Scan for the cell matching the given text and deliver its (x, y) coordinate at center. 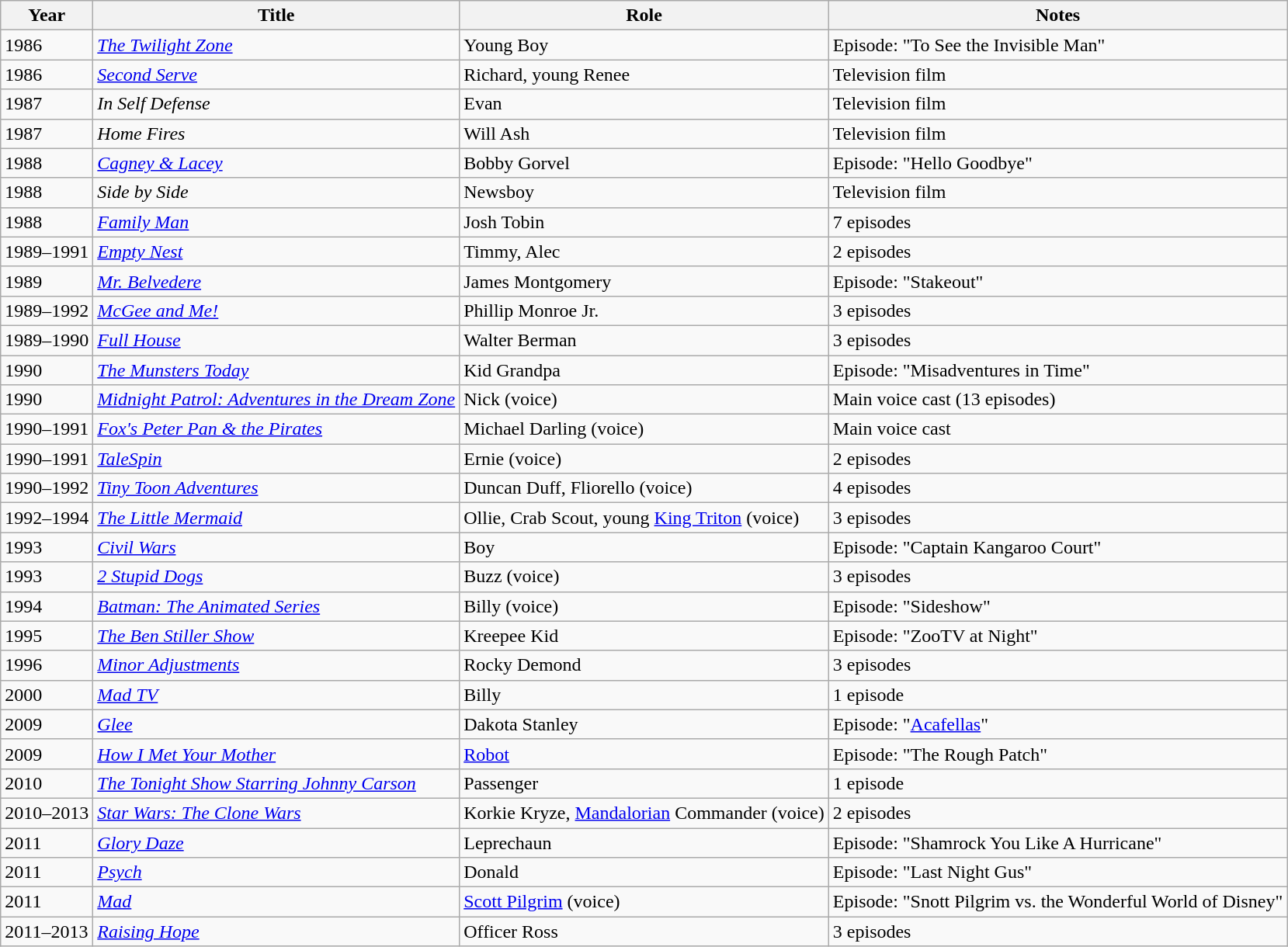
1990–1992 (47, 488)
Episode: "Last Night Gus" (1057, 872)
Raising Hope (276, 931)
Passenger (644, 783)
Young Boy (644, 45)
Episode: "Snott Pilgrim vs. the Wonderful World of Disney" (1057, 902)
Episode: "Sideshow" (1057, 606)
How I Met Your Mother (276, 754)
Billy (644, 695)
Episode: "Shamrock You Like A Hurricane" (1057, 842)
Glee (276, 724)
Kid Grandpa (644, 370)
Episode: "The Rough Patch" (1057, 754)
Timmy, Alec (644, 251)
2010–2013 (47, 813)
Year (47, 16)
Dakota Stanley (644, 724)
Family Man (276, 222)
Midnight Patrol: Adventures in the Dream Zone (276, 400)
1989–1992 (47, 310)
Michael Darling (voice) (644, 429)
Mad (276, 902)
Role (644, 16)
Donald (644, 872)
Officer Ross (644, 931)
Josh Tobin (644, 222)
Phillip Monroe Jr. (644, 310)
Glory Daze (276, 842)
In Self Defense (276, 104)
1992–1994 (47, 518)
7 episodes (1057, 222)
Duncan Duff, Fliorello (voice) (644, 488)
Main voice cast (1057, 429)
Episode: "ZooTV at Night" (1057, 636)
Scott Pilgrim (voice) (644, 902)
TaleSpin (276, 459)
Minor Adjustments (276, 665)
Star Wars: The Clone Wars (276, 813)
Boy (644, 547)
Walter Berman (644, 340)
The Ben Stiller Show (276, 636)
Korkie Kryze, Mandalorian Commander (voice) (644, 813)
Mr. Belvedere (276, 281)
Episode: "Captain Kangaroo Court" (1057, 547)
Fox's Peter Pan & the Pirates (276, 429)
2011–2013 (47, 931)
Second Serve (276, 75)
Episode: "Misadventures in Time" (1057, 370)
Rocky Demond (644, 665)
2000 (47, 695)
Episode: "Stakeout" (1057, 281)
Civil Wars (276, 547)
Notes (1057, 16)
Home Fires (276, 134)
Will Ash (644, 134)
James Montgomery (644, 281)
Empty Nest (276, 251)
Tiny Toon Adventures (276, 488)
Evan (644, 104)
Ollie, Crab Scout, young King Triton (voice) (644, 518)
Kreepee Kid (644, 636)
1989–1991 (47, 251)
Episode: "Hello Goodbye" (1057, 163)
1994 (47, 606)
Side by Side (276, 193)
1995 (47, 636)
Bobby Gorvel (644, 163)
1996 (47, 665)
Episode: "Acafellas" (1057, 724)
Nick (voice) (644, 400)
Billy (voice) (644, 606)
2010 (47, 783)
Leprechaun (644, 842)
Mad TV (276, 695)
1989–1990 (47, 340)
Ernie (voice) (644, 459)
Robot (644, 754)
1989 (47, 281)
McGee and Me! (276, 310)
The Tonight Show Starring Johnny Carson (276, 783)
Cagney & Lacey (276, 163)
Newsboy (644, 193)
The Little Mermaid (276, 518)
Episode: "To See the Invisible Man" (1057, 45)
Batman: The Animated Series (276, 606)
The Twilight Zone (276, 45)
Full House (276, 340)
4 episodes (1057, 488)
Richard, young Renee (644, 75)
The Munsters Today (276, 370)
Psych (276, 872)
Title (276, 16)
Buzz (voice) (644, 577)
Main voice cast (13 episodes) (1057, 400)
2 Stupid Dogs (276, 577)
